Capture the cell that displays the provided text and extract its (X, Y) central coordinate. 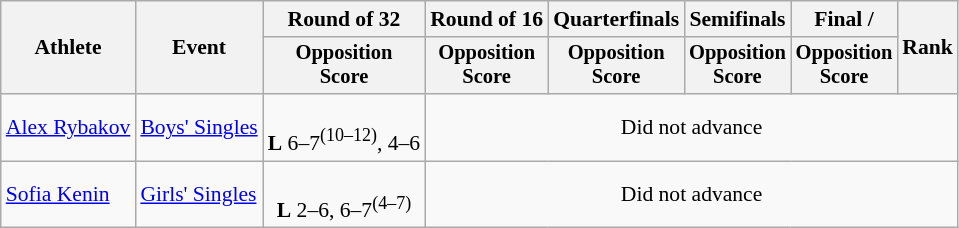
Alex Rybakov (68, 128)
Quarterfinals (616, 19)
L 6–7(10–12), 4–6 (344, 128)
Boys' Singles (198, 128)
Round of 32 (344, 19)
Semifinals (738, 19)
Event (198, 48)
Girls' Singles (198, 194)
Round of 16 (486, 19)
Athlete (68, 48)
Final / (844, 19)
Rank (928, 48)
Sofia Kenin (68, 194)
L 2–6, 6–7(4–7) (344, 194)
